Return (x, y) of the center of cell containing provided text 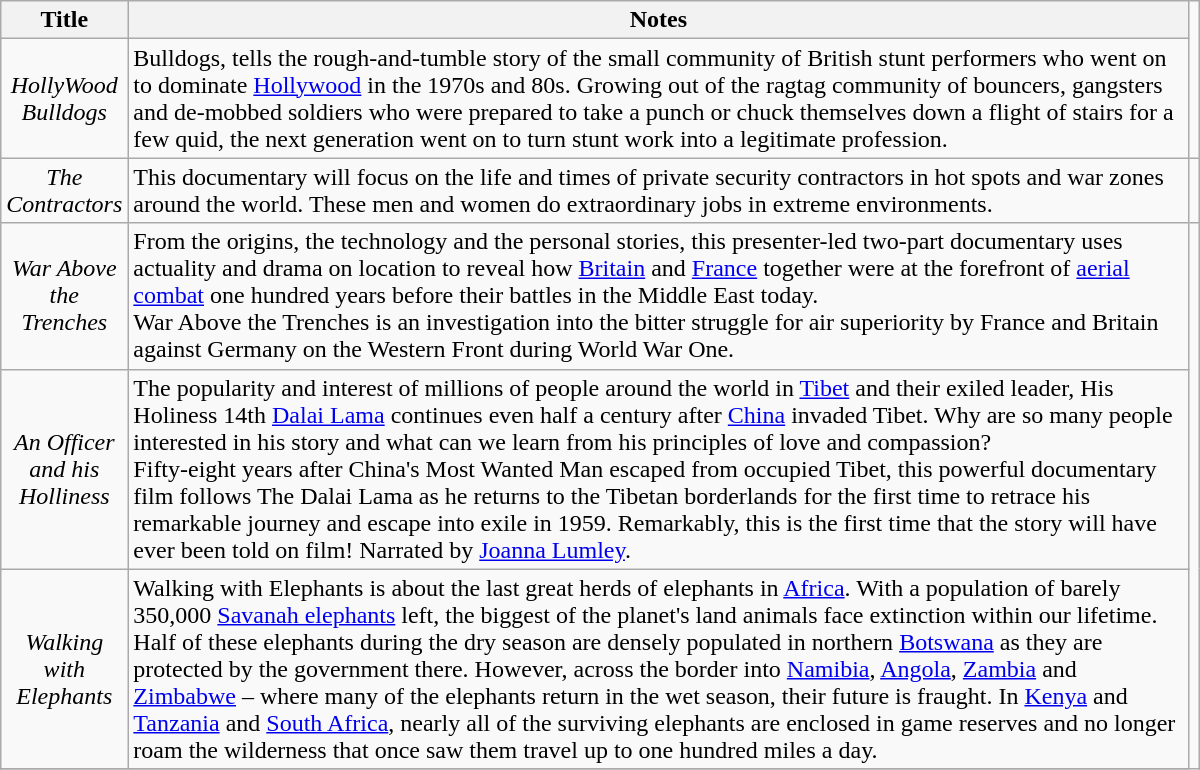
HollyWood Bulldogs (64, 98)
Title (64, 20)
War Above the Trenches (64, 296)
An Officer and his Holliness (64, 469)
Walking with Elephants (64, 669)
Notes (658, 20)
The Contractors (64, 190)
